Find where the given text appears and provide that cell's center as (X, Y) coordinate. 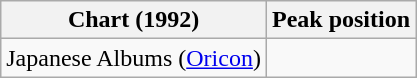
Chart (1992) (134, 20)
Peak position (340, 20)
Japanese Albums (Oricon) (134, 58)
